Extract the (X, Y) coordinate from the center of the cell holding the provided text.  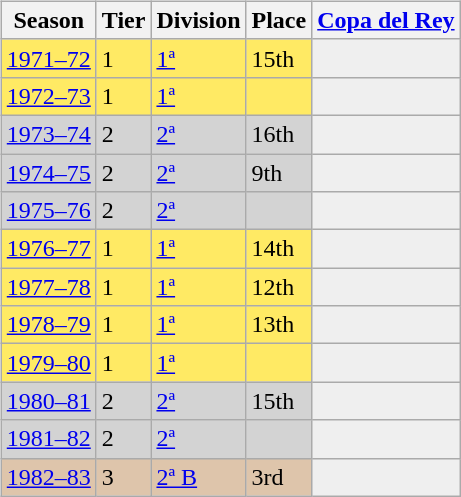
3 (124, 477)
1974–75 (48, 173)
Season (48, 20)
Tier (124, 20)
1980–81 (48, 401)
9th (279, 173)
12th (279, 287)
1981–82 (48, 439)
Copa del Rey (386, 20)
16th (279, 134)
1977–78 (48, 287)
1982–83 (48, 477)
1975–76 (48, 211)
1973–74 (48, 134)
1978–79 (48, 325)
1976–77 (48, 249)
1971–72 (48, 58)
13th (279, 325)
1979–80 (48, 363)
Division (198, 20)
2ª B (198, 477)
14th (279, 249)
Place (279, 20)
3rd (279, 477)
1972–73 (48, 96)
